Locate the cell with the specified text and output its (X, Y) center coordinate. 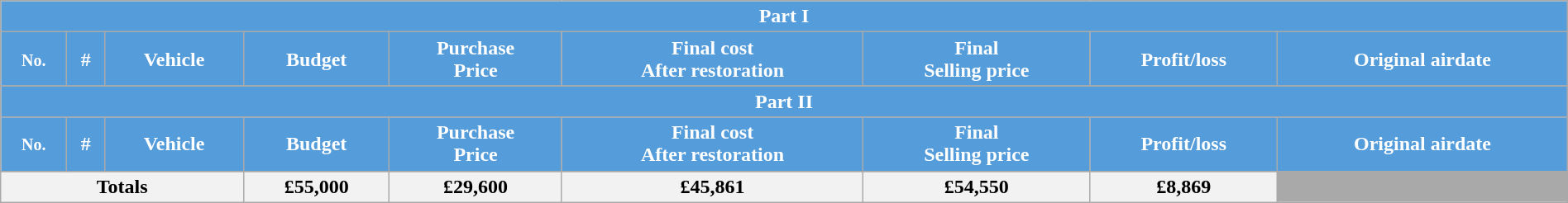
£55,000 (317, 186)
Part I (784, 17)
Totals (122, 186)
£29,600 (476, 186)
£8,869 (1184, 186)
Part II (784, 101)
£45,861 (713, 186)
£54,550 (977, 186)
